Detect which cell encompasses the target text, then output its [X, Y] center coordinate. 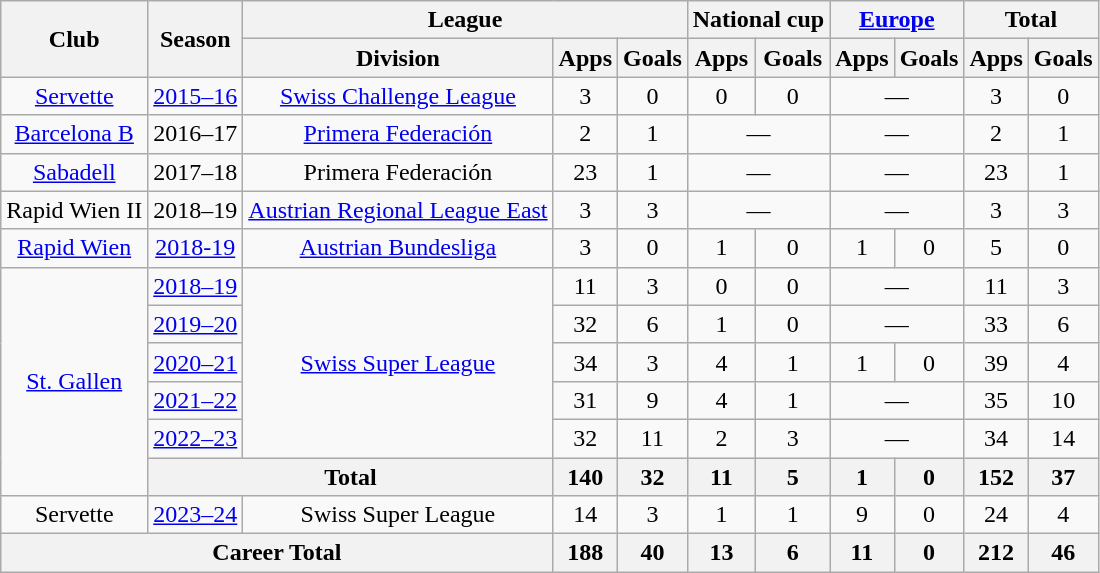
Europe [897, 20]
212 [996, 553]
2022–23 [196, 438]
140 [585, 477]
Rapid Wien [74, 248]
2023–24 [196, 515]
League [465, 20]
Austrian Regional League East [398, 210]
Division [398, 58]
33 [996, 324]
10 [1063, 400]
37 [1063, 477]
Barcelona B [74, 134]
Sabadell [74, 172]
Austrian Bundesliga [398, 248]
Career Total [277, 553]
2015–16 [196, 96]
2016–17 [196, 134]
Swiss Challenge League [398, 96]
2018-19 [196, 248]
St. Gallen [74, 381]
2020–21 [196, 362]
National cup [758, 20]
24 [996, 515]
2021–22 [196, 400]
31 [585, 400]
35 [996, 400]
Season [196, 39]
39 [996, 362]
40 [653, 553]
2017–18 [196, 172]
188 [585, 553]
Rapid Wien II [74, 210]
13 [721, 553]
46 [1063, 553]
Club [74, 39]
2019–20 [196, 324]
152 [996, 477]
